Determine the [X, Y] coordinate at the center of the cell enclosing the given text.  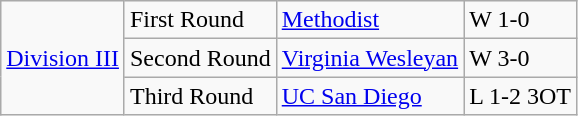
First Round [200, 20]
Methodist [370, 20]
W 3-0 [520, 58]
UC San Diego [370, 96]
Second Round [200, 58]
Division III [63, 58]
W 1-0 [520, 20]
Third Round [200, 96]
Virginia Wesleyan [370, 58]
L 1-2 3OT [520, 96]
